For the text-containing cell, return its midpoint in [x, y] coordinate format. 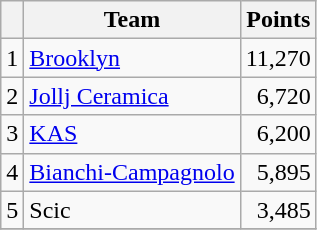
Brooklyn [132, 58]
5 [12, 210]
6,200 [278, 134]
Team [132, 20]
3,485 [278, 210]
Scic [132, 210]
Jollj Ceramica [132, 96]
1 [12, 58]
2 [12, 96]
11,270 [278, 58]
3 [12, 134]
6,720 [278, 96]
5,895 [278, 172]
4 [12, 172]
Points [278, 20]
Bianchi-Campagnolo [132, 172]
KAS [132, 134]
